Return the (X, Y) coordinate for the center point of the cell that contains the specified text.  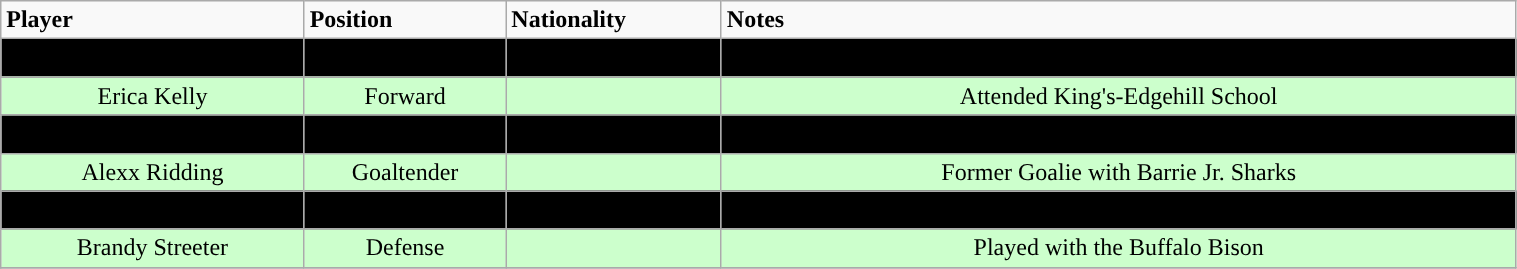
Former Goalie with Barrie Jr. Sharks (1118, 172)
Played for Detroit Honeybaked (1118, 210)
Notes (1118, 20)
Brandy Streeter (152, 248)
Nicole Russell (152, 210)
Nationality (614, 20)
Position (405, 20)
Played with North American Hockey Academy (1118, 58)
Caitlin McLaren (152, 134)
Played with the Buffalo Bison (1118, 248)
Erica Kelly (152, 96)
Goaltender (405, 172)
Played with the Ottawa Lady Senators (1118, 134)
Alexx Ridding (152, 172)
Attended King's-Edgehill School (1118, 96)
Hannah Erickson (152, 58)
Player (152, 20)
